Return the [X, Y] coordinate for the center point of the cell that contains the specified text.  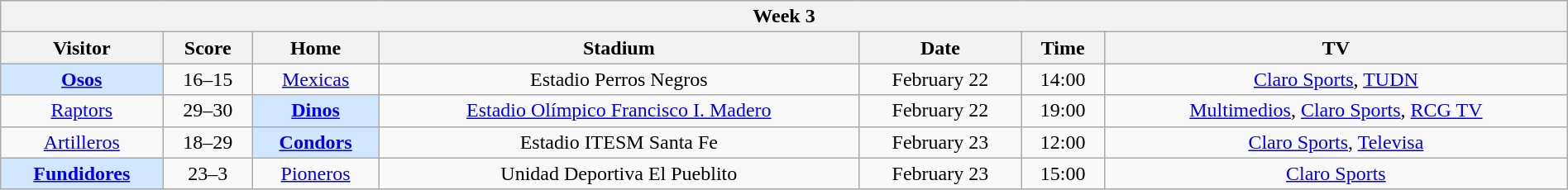
14:00 [1064, 79]
Mexicas [316, 79]
Pioneros [316, 173]
Osos [82, 79]
Claro Sports, TUDN [1336, 79]
Week 3 [784, 17]
Raptors [82, 111]
Score [208, 48]
Visitor [82, 48]
12:00 [1064, 142]
Stadium [619, 48]
18–29 [208, 142]
Multimedios, Claro Sports, RCG TV [1336, 111]
Unidad Deportiva El Pueblito [619, 173]
Dinos [316, 111]
Estadio Perros Negros [619, 79]
Claro Sports [1336, 173]
Estadio Olímpico Francisco I. Madero [619, 111]
Time [1064, 48]
Condors [316, 142]
23–3 [208, 173]
19:00 [1064, 111]
Fundidores [82, 173]
Home [316, 48]
Estadio ITESM Santa Fe [619, 142]
Date [940, 48]
16–15 [208, 79]
15:00 [1064, 173]
Artilleros [82, 142]
Claro Sports, Televisa [1336, 142]
TV [1336, 48]
29–30 [208, 111]
